For the text-containing cell, return its midpoint in [X, Y] coordinate format. 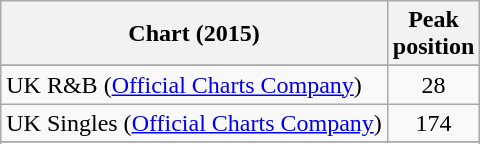
Peakposition [433, 34]
28 [433, 85]
UK R&B (Official Charts Company) [194, 85]
Chart (2015) [194, 34]
174 [433, 123]
UK Singles (Official Charts Company) [194, 123]
